Determine the [X, Y] coordinate at the center of the cell enclosing the given text.  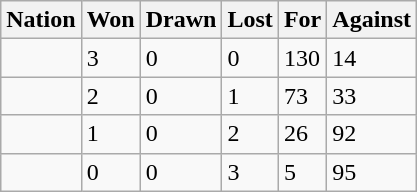
Won [110, 20]
14 [372, 58]
73 [302, 96]
33 [372, 96]
Drawn [181, 20]
For [302, 20]
Nation [41, 20]
95 [372, 172]
130 [302, 58]
92 [372, 134]
Lost [250, 20]
Against [372, 20]
26 [302, 134]
5 [302, 172]
